Detect which cell encompasses the target text, then output its [x, y] center coordinate. 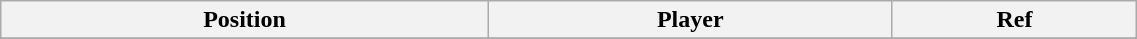
Ref [1014, 20]
Position [244, 20]
Player [690, 20]
